Determine the (X, Y) coordinate at the center of the cell enclosing the given text.  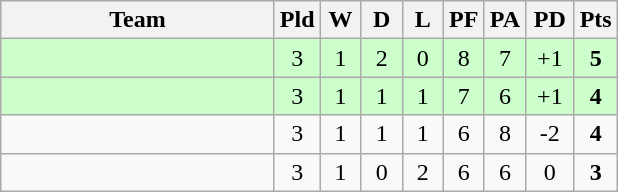
PD (550, 20)
L (422, 20)
PF (464, 20)
D (382, 20)
-2 (550, 134)
Pts (596, 20)
Team (138, 20)
Pld (297, 20)
W (340, 20)
PA (504, 20)
5 (596, 58)
